Provide the (X, Y) coordinate of the cell's center where the given text is located.  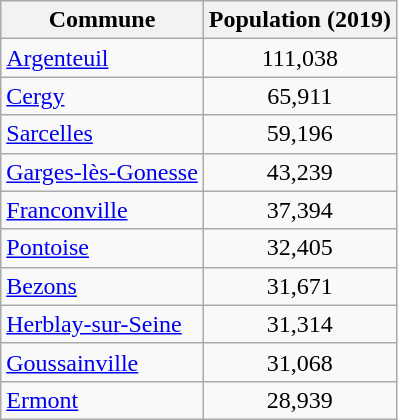
Franconville (102, 210)
59,196 (300, 134)
111,038 (300, 58)
Bezons (102, 286)
Goussainville (102, 362)
Garges-lès-Gonesse (102, 172)
65,911 (300, 96)
Sarcelles (102, 134)
Cergy (102, 96)
28,939 (300, 400)
Argenteuil (102, 58)
Commune (102, 20)
32,405 (300, 248)
43,239 (300, 172)
31,068 (300, 362)
Population (2019) (300, 20)
37,394 (300, 210)
Ermont (102, 400)
31,671 (300, 286)
31,314 (300, 324)
Herblay-sur-Seine (102, 324)
Pontoise (102, 248)
